Return (X, Y) of the center of cell containing provided text 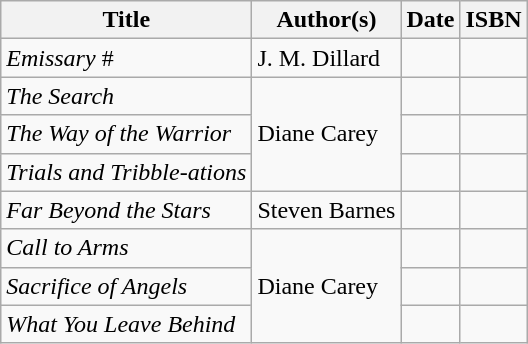
Emissary # (126, 58)
Sacrifice of Angels (126, 286)
The Search (126, 96)
Steven Barnes (326, 210)
What You Leave Behind (126, 324)
J. M. Dillard (326, 58)
Date (430, 20)
Far Beyond the Stars (126, 210)
The Way of the Warrior (126, 134)
Author(s) (326, 20)
Trials and Tribble-ations (126, 172)
ISBN (494, 20)
Call to Arms (126, 248)
Title (126, 20)
